Return the (X, Y) coordinate for the center point of the cell that contains the specified text.  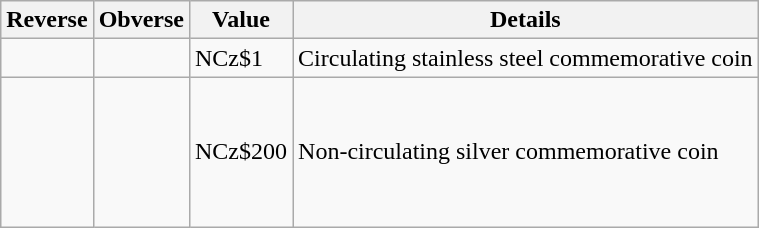
Circulating stainless steel commemorative coin (526, 58)
Details (526, 20)
NCz$200 (240, 152)
NCz$1 (240, 58)
Reverse (47, 20)
Value (240, 20)
Obverse (141, 20)
Non-circulating silver commemorative coin (526, 152)
